Output the [X, Y] coordinate of the center of the cell containing the given text.  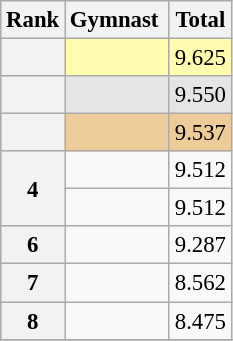
8.475 [200, 321]
7 [33, 283]
9.287 [200, 245]
8 [33, 321]
9.537 [200, 133]
Total [200, 20]
4 [33, 188]
Rank [33, 20]
9.550 [200, 95]
9.625 [200, 58]
6 [33, 245]
8.562 [200, 283]
Gymnast [118, 20]
